Capture the cell that displays the provided text and extract its [x, y] central coordinate. 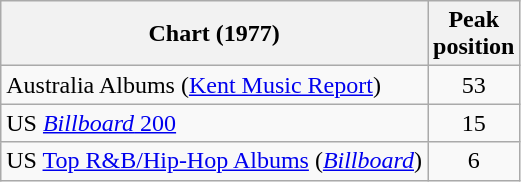
53 [474, 85]
15 [474, 123]
6 [474, 161]
Chart (1977) [214, 34]
Australia Albums (Kent Music Report) [214, 85]
US Billboard 200 [214, 123]
US Top R&B/Hip-Hop Albums (Billboard) [214, 161]
Peakposition [474, 34]
